Provide the [X, Y] coordinate of the cell's center where the given text is located.  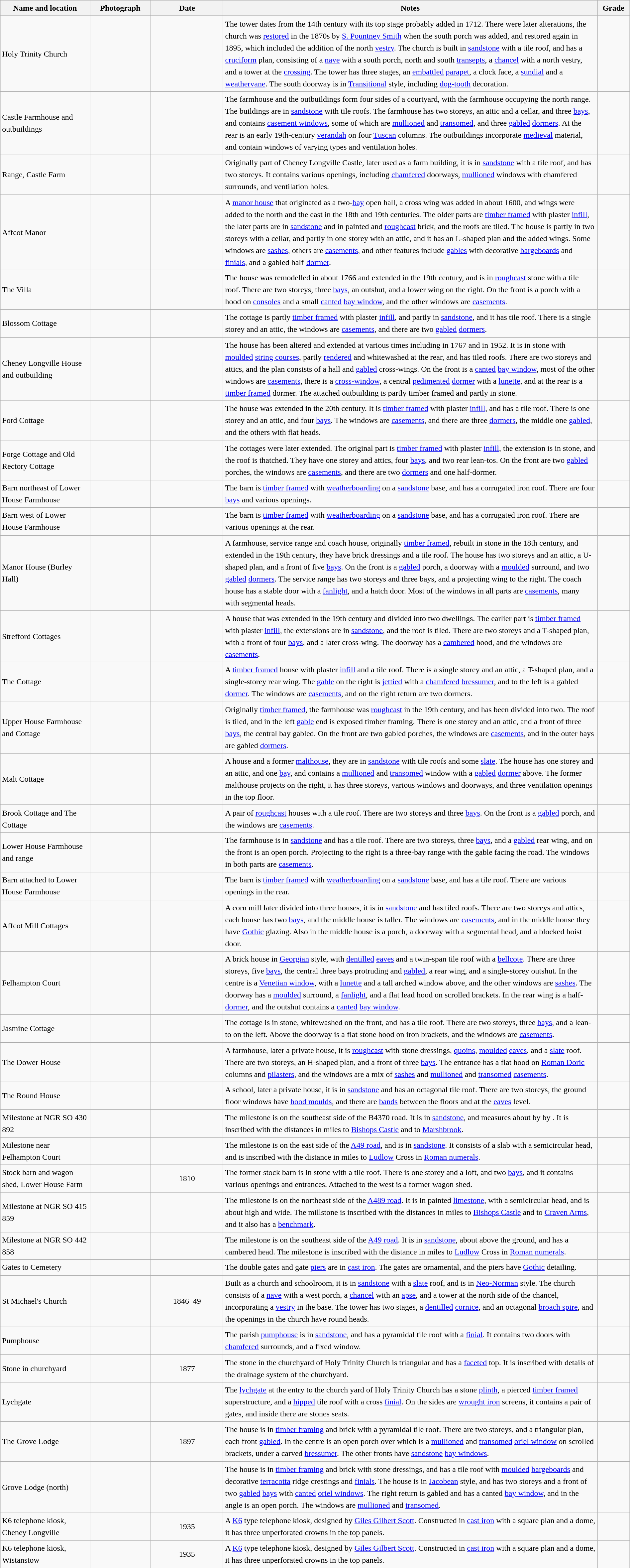
Photograph [120, 8]
1846–49 [187, 1301]
Stock barn and wagon shed, Lower House Farm [45, 1178]
Range, Castle Farm [45, 175]
Cheney Longville House and outbuilding [45, 369]
Barn attached to Lower House Farmhouse [45, 886]
The barn is timber framed with weatherboarding on a sandstone base, and has a corrugated iron roof. There are various openings at the rear. [410, 521]
Manor House (Burley Hall) [45, 573]
The barn is timber framed with weatherboarding on a sandstone base, and has a tile roof. There are various openings in the rear. [410, 886]
Affcot Manor [45, 232]
The Dower House [45, 1062]
A pair of roughcast houses with a tile roof. There are two storeys and three bays. On the front is a gabled porch, and the windows are casements. [410, 819]
Forge Cottage and Old Rectory Cottage [45, 460]
Milestone at NGR SO 430 892 [45, 1123]
Felhampton Court [45, 983]
Holy Trinity Church [45, 54]
Pumphouse [45, 1341]
Date [187, 8]
Milestone at NGR SO 415 859 [45, 1212]
Lychgate [45, 1402]
Grove Lodge (north) [45, 1487]
The Round House [45, 1096]
The double gates and gate piers are in cast iron. The gates are ornamental, and the piers have Gothic detailing. [410, 1267]
Ford Cottage [45, 420]
Milestone at NGR SO 442 858 [45, 1246]
Lower House Farmhouse and range [45, 852]
Name and location [45, 8]
Barn northeast of Lower House Farmhouse [45, 493]
Castle Farmhouse and outbuildings [45, 123]
Brook Cottage and The Cottage [45, 819]
Barn west of Lower House Farmhouse [45, 521]
Blossom Cottage [45, 323]
Notes [410, 8]
Malt Cottage [45, 779]
Milestone near Felhampton Court [45, 1151]
The Cottage [45, 682]
Stone in churchyard [45, 1369]
Jasmine Cottage [45, 1029]
The barn is timber framed with weatherboarding on a sandstone base, and has a corrugated iron roof. There are four bays and various openings. [410, 493]
1810 [187, 1178]
1877 [187, 1369]
Upper House Farmhouse and Cottage [45, 727]
The Grove Lodge [45, 1442]
1897 [187, 1442]
St Michael's Church [45, 1301]
K6 telephone kiosk, Cheney Longville [45, 1527]
Affcot Mill Cottages [45, 926]
The Villa [45, 290]
Gates to Cemetery [45, 1267]
Strefford Cottages [45, 636]
Grade [613, 8]
K6 telephone kiosk, Wistanstow [45, 1554]
